Find where the given text appears and provide that cell's center as (x, y) coordinate. 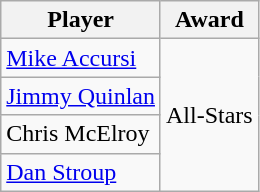
Player (81, 20)
Dan Stroup (81, 172)
Award (209, 20)
Jimmy Quinlan (81, 96)
Chris McElroy (81, 134)
Mike Accursi (81, 58)
All-Stars (209, 115)
